Identify which cell holds the provided text, then report its (X, Y) central coordinate. 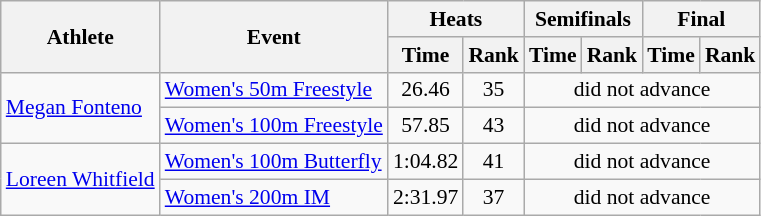
41 (494, 162)
Heats (456, 19)
2:31.97 (426, 197)
43 (494, 126)
Semifinals (583, 19)
Event (274, 36)
Loreen Whitfield (80, 180)
26.46 (426, 90)
1:04.82 (426, 162)
37 (494, 197)
35 (494, 90)
Women's 100m Butterfly (274, 162)
Final (701, 19)
Women's 50m Freestyle (274, 90)
Megan Fonteno (80, 108)
57.85 (426, 126)
Women's 200m IM (274, 197)
Women's 100m Freestyle (274, 126)
Athlete (80, 36)
